Scan for the cell matching the given text and deliver its (X, Y) coordinate at center. 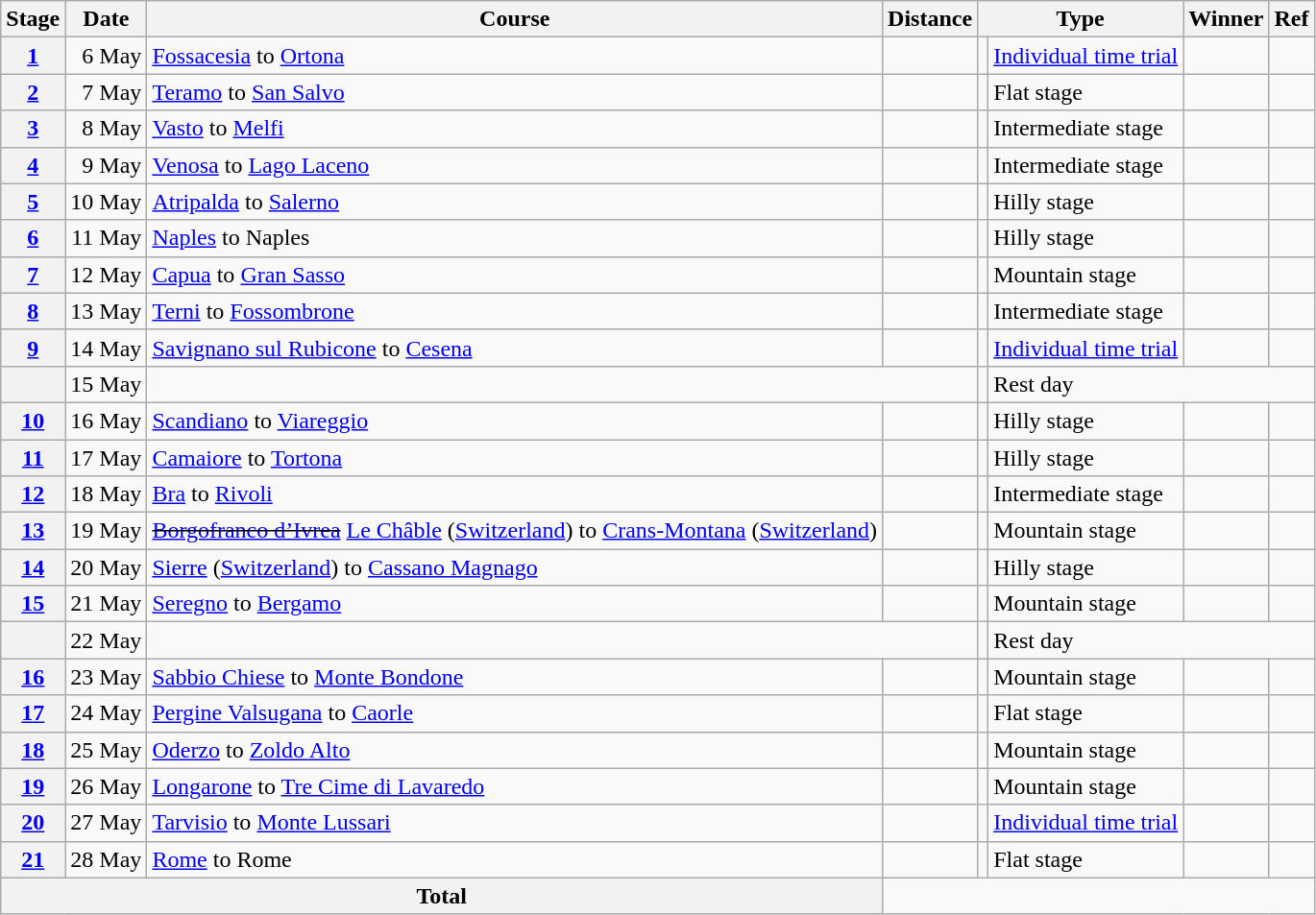
Terni to Fossombrone (515, 311)
9 (33, 348)
21 (33, 859)
Naples to Naples (515, 238)
19 (33, 786)
17 (33, 713)
13 (33, 531)
19 May (106, 531)
Type (1081, 19)
Teramo to San Salvo (515, 92)
Seregno to Bergamo (515, 604)
14 May (106, 348)
12 May (106, 275)
18 May (106, 494)
27 May (106, 823)
11 May (106, 238)
Atripalda to Salerno (515, 202)
6 (33, 238)
Venosa to Lago Laceno (515, 165)
21 May (106, 604)
Scandiano to Viareggio (515, 421)
Bra to Rivoli (515, 494)
15 May (106, 384)
11 (33, 458)
Savignano sul Rubicone to Cesena (515, 348)
Date (106, 19)
Vasto to Melfi (515, 129)
Tarvisio to Monte Lussari (515, 823)
2 (33, 92)
26 May (106, 786)
Fossacesia to Ortona (515, 56)
20 (33, 823)
10 May (106, 202)
8 May (106, 129)
Total (442, 896)
Oderzo to Zoldo Alto (515, 750)
14 (33, 567)
Longarone to Tre Cime di Lavaredo (515, 786)
Course (515, 19)
18 (33, 750)
25 May (106, 750)
23 May (106, 677)
9 May (106, 165)
1 (33, 56)
7 (33, 275)
15 (33, 604)
3 (33, 129)
17 May (106, 458)
22 May (106, 640)
Sierre (Switzerland) to Cassano Magnago (515, 567)
16 May (106, 421)
7 May (106, 92)
Rome to Rome (515, 859)
5 (33, 202)
28 May (106, 859)
12 (33, 494)
8 (33, 311)
Borgofranco d’Ivrea Le Châble (Switzerland) to Crans-Montana (Switzerland) (515, 531)
Distance (930, 19)
Pergine Valsugana to Caorle (515, 713)
Capua to Gran Sasso (515, 275)
13 May (106, 311)
Sabbio Chiese to Monte Bondone (515, 677)
6 May (106, 56)
Camaiore to Tortona (515, 458)
16 (33, 677)
24 May (106, 713)
Stage (33, 19)
10 (33, 421)
20 May (106, 567)
4 (33, 165)
Ref (1291, 19)
Winner (1226, 19)
